Provide the [X, Y] coordinate of the cell's center where the given text is located.  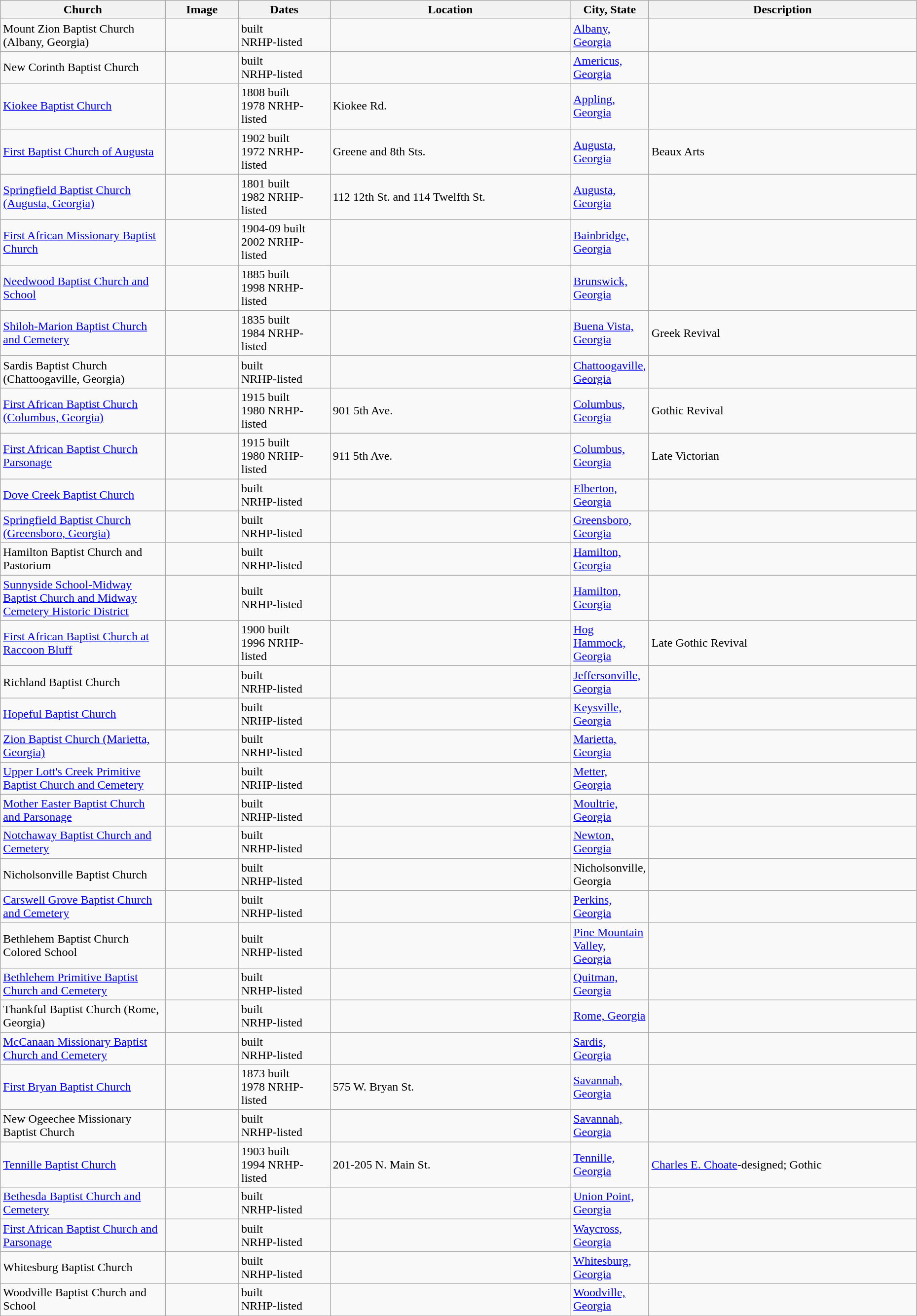
Springfield Baptist Church (Greensboro, Georgia) [83, 527]
McCanaan Missionary Baptist Church and Cemetery [83, 1048]
First African Baptist Church (Columbus, Georgia) [83, 410]
1835 built1984 NRHP-listed [284, 333]
Hog Hammock, Georgia [610, 643]
Union Point, Georgia [610, 1204]
1885 built1998 NRHP-listed [284, 288]
575 W. Bryan St. [450, 1087]
Keysville, Georgia [610, 714]
Americus, Georgia [610, 67]
Notchaway Baptist Church and Cemetery [83, 842]
First African Baptist Church Parsonage [83, 456]
Jeffersonville, Georgia [610, 682]
Gothic Revival [782, 410]
Newton, Georgia [610, 842]
Hopeful Baptist Church [83, 714]
Zion Baptist Church (Marietta, Georgia) [83, 746]
Moultrie, Georgia [610, 810]
Thankful Baptist Church (Rome, Georgia) [83, 1016]
New Corinth Baptist Church [83, 67]
New Ogeechee Missionary Baptist Church [83, 1126]
Greene and 8th Sts. [450, 151]
Dates [284, 10]
Greensboro, Georgia [610, 527]
112 12th St. and 114 Twelfth St. [450, 197]
Marietta, Georgia [610, 746]
Charles E. Choate-designed; Gothic [782, 1165]
911 5th Ave. [450, 456]
1903 built1994 NRHP-listed [284, 1165]
Kiokee Baptist Church [83, 106]
1808 built1978 NRHP-listed [284, 106]
Sardis Baptist Church (Chattoogaville, Georgia) [83, 372]
First Baptist Church of Augusta [83, 151]
Whitesburg, Georgia [610, 1268]
Waycross, Georgia [610, 1235]
Needwood Baptist Church and School [83, 288]
First African Baptist Church at Raccoon Bluff [83, 643]
Sardis, Georgia [610, 1048]
Tennille Baptist Church [83, 1165]
Location [450, 10]
Church [83, 10]
1873 built1978 NRHP-listed [284, 1087]
Rome, Georgia [610, 1016]
Shiloh-Marion Baptist Church and Cemetery [83, 333]
Pine Mountain Valley, Georgia [610, 945]
Late Victorian [782, 456]
1902 built1972 NRHP-listed [284, 151]
1801 built1982 NRHP-listed [284, 197]
Appling, Georgia [610, 106]
Albany, Georgia [610, 36]
Dove Creek Baptist Church [83, 494]
Quitman, Georgia [610, 984]
Brunswick, Georgia [610, 288]
City, State [610, 10]
Kiokee Rd. [450, 106]
Bainbridge, Georgia [610, 242]
Buena Vista, Georgia [610, 333]
First Bryan Baptist Church [83, 1087]
1904-09 built2002 NRHP-listed [284, 242]
Nicholsonville Baptist Church [83, 874]
Bethlehem Baptist Church Colored School [83, 945]
Whitesburg Baptist Church [83, 1268]
Woodville, Georgia [610, 1299]
Upper Lott's Creek Primitive Baptist Church and Cemetery [83, 778]
Beaux Arts [782, 151]
Metter, Georgia [610, 778]
1900 built1996 NRHP-listed [284, 643]
Mount Zion Baptist Church (Albany, Georgia) [83, 36]
Bethesda Baptist Church and Cemetery [83, 1204]
Nicholsonville, Georgia [610, 874]
Richland Baptist Church [83, 682]
Woodville Baptist Church and School [83, 1299]
Tennille, Georgia [610, 1165]
First African Baptist Church and Parsonage [83, 1235]
Bethlehem Primitive Baptist Church and Cemetery [83, 984]
Perkins, Georgia [610, 907]
201-205 N. Main St. [450, 1165]
First African Missionary Baptist Church [83, 242]
Springfield Baptist Church (Augusta, Georgia) [83, 197]
Hamilton Baptist Church and Pastorium [83, 559]
901 5th Ave. [450, 410]
Greek Revival [782, 333]
Mother Easter Baptist Church and Parsonage [83, 810]
Chattoogaville, Georgia [610, 372]
Late Gothic Revival [782, 643]
Elberton, Georgia [610, 494]
Image [202, 10]
Description [782, 10]
Carswell Grove Baptist Church and Cemetery [83, 907]
Sunnyside School-Midway Baptist Church and Midway Cemetery Historic District [83, 598]
